Detect which cell encompasses the target text, then output its (x, y) center coordinate. 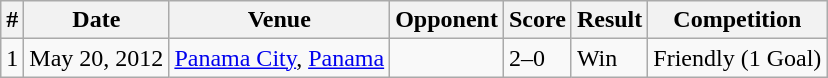
Venue (280, 20)
Win (609, 58)
Panama City, Panama (280, 58)
Date (96, 20)
Score (537, 20)
Friendly (1 Goal) (738, 58)
Result (609, 20)
Opponent (447, 20)
Competition (738, 20)
# (12, 20)
May 20, 2012 (96, 58)
1 (12, 58)
2–0 (537, 58)
